Determine the [x, y] coordinate at the center of the cell enclosing the given text.  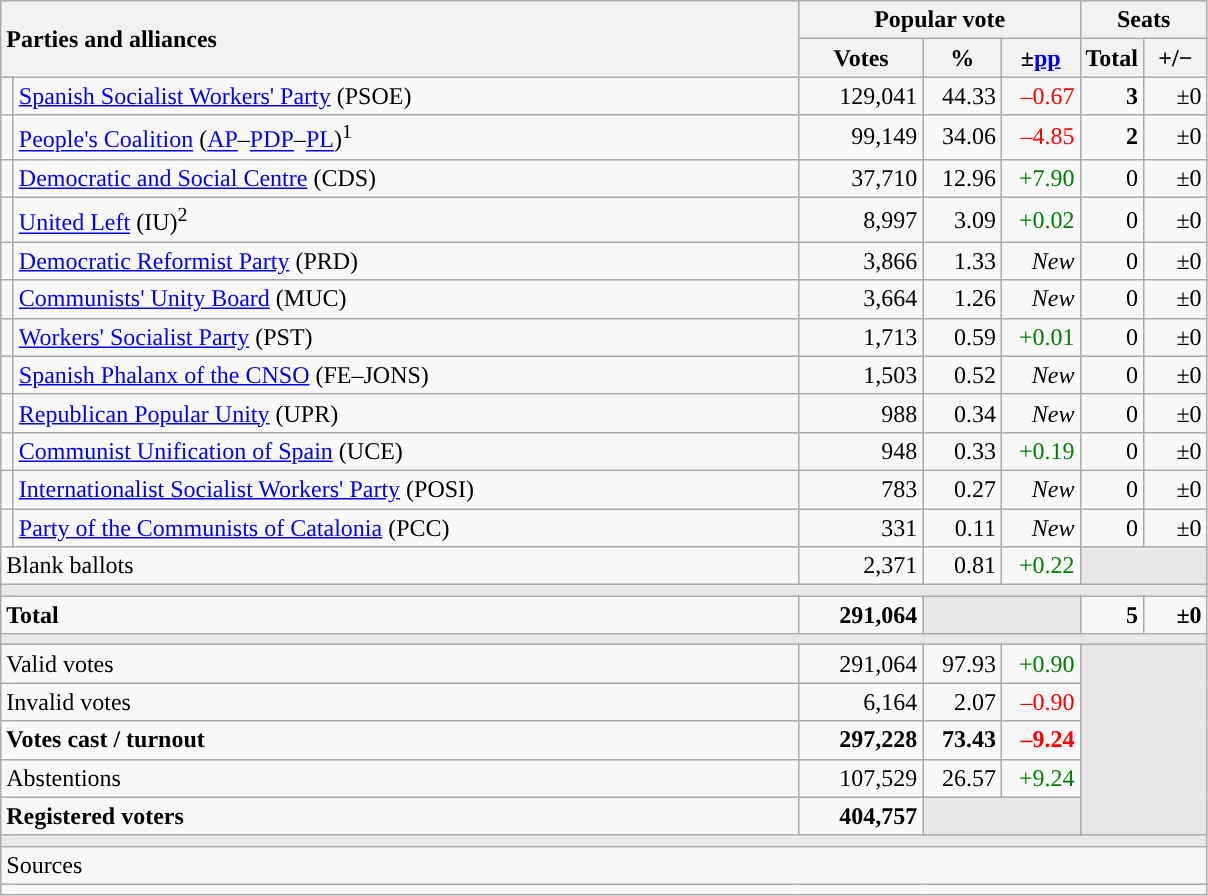
Spanish Phalanx of the CNSO (FE–JONS) [406, 375]
Internationalist Socialist Workers' Party (POSI) [406, 489]
Sources [604, 865]
–9.24 [1040, 740]
97.93 [962, 664]
Communists' Unity Board (MUC) [406, 299]
Communist Unification of Spain (UCE) [406, 451]
1,503 [861, 375]
3,866 [861, 261]
99,149 [861, 138]
34.06 [962, 138]
73.43 [962, 740]
1,713 [861, 337]
+9.24 [1040, 778]
2.07 [962, 702]
Votes [861, 58]
44.33 [962, 96]
+0.02 [1040, 220]
988 [861, 413]
3.09 [962, 220]
+7.90 [1040, 178]
Parties and alliances [400, 39]
0.27 [962, 489]
948 [861, 451]
0.81 [962, 566]
People's Coalition (AP–PDP–PL)1 [406, 138]
–0.67 [1040, 96]
Invalid votes [400, 702]
% [962, 58]
–0.90 [1040, 702]
404,757 [861, 816]
–4.85 [1040, 138]
Abstentions [400, 778]
8,997 [861, 220]
2,371 [861, 566]
3,664 [861, 299]
Democratic Reformist Party (PRD) [406, 261]
+/− [1176, 58]
0.59 [962, 337]
12.96 [962, 178]
107,529 [861, 778]
Democratic and Social Centre (CDS) [406, 178]
Votes cast / turnout [400, 740]
0.11 [962, 528]
2 [1112, 138]
+0.22 [1040, 566]
1.33 [962, 261]
0.33 [962, 451]
+0.90 [1040, 664]
Seats [1144, 20]
0.34 [962, 413]
Party of the Communists of Catalonia (PCC) [406, 528]
1.26 [962, 299]
3 [1112, 96]
331 [861, 528]
Blank ballots [400, 566]
United Left (IU)2 [406, 220]
Registered voters [400, 816]
26.57 [962, 778]
0.52 [962, 375]
Republican Popular Unity (UPR) [406, 413]
Workers' Socialist Party (PST) [406, 337]
+0.19 [1040, 451]
+0.01 [1040, 337]
Popular vote [940, 20]
±pp [1040, 58]
297,228 [861, 740]
Valid votes [400, 664]
5 [1112, 615]
783 [861, 489]
129,041 [861, 96]
Spanish Socialist Workers' Party (PSOE) [406, 96]
37,710 [861, 178]
6,164 [861, 702]
